Output the (X, Y) coordinate of the center of the cell containing the given text.  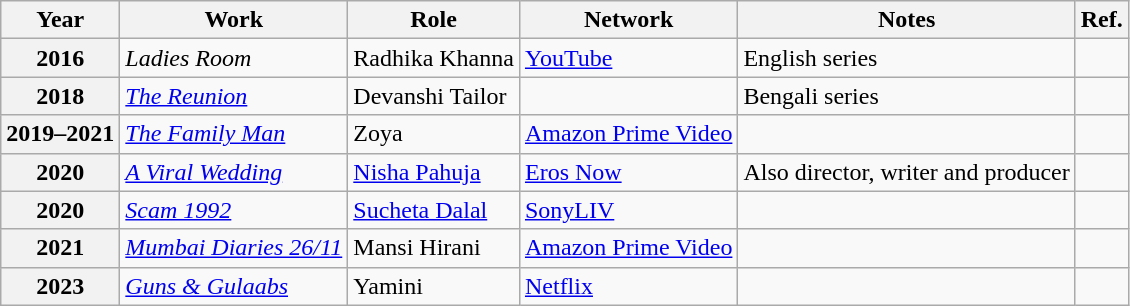
Role (434, 20)
Eros Now (628, 172)
SonyLIV (628, 210)
Nisha Pahuja (434, 172)
The Family Man (234, 134)
Devanshi Tailor (434, 96)
2023 (60, 286)
Ref. (1102, 20)
Also director, writer and producer (906, 172)
2016 (60, 58)
2019–2021 (60, 134)
Work (234, 20)
2021 (60, 248)
Netflix (628, 286)
YouTube (628, 58)
Notes (906, 20)
2018 (60, 96)
Year (60, 20)
Guns & Gulaabs (234, 286)
Radhika Khanna (434, 58)
The Reunion (234, 96)
A Viral Wedding (234, 172)
Sucheta Dalal (434, 210)
Ladies Room (234, 58)
Bengali series (906, 96)
Zoya (434, 134)
Scam 1992 (234, 210)
Mumbai Diaries 26/11 (234, 248)
Yamini (434, 286)
English series (906, 58)
Mansi Hirani (434, 248)
Network (628, 20)
